Locate the cell with the specified text and output its (x, y) center coordinate. 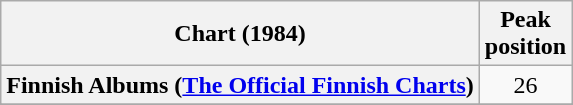
Chart (1984) (240, 34)
26 (525, 85)
Finnish Albums (The Official Finnish Charts) (240, 85)
Peakposition (525, 34)
